Extract the [X, Y] coordinate from the center of the cell holding the provided text.  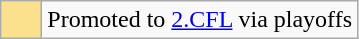
Promoted to 2.CFL via playoffs [200, 20]
